Return [x, y] of the center of cell containing provided text 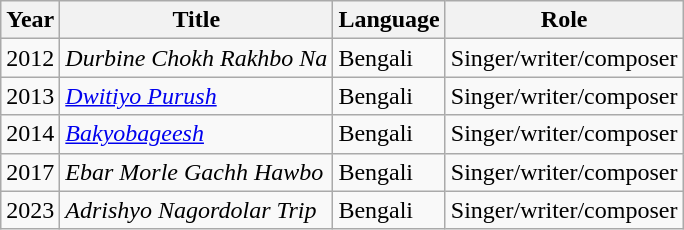
Durbine Chokh Rakhbo Na [196, 58]
Role [564, 20]
2017 [30, 172]
Ebar Morle Gachh Hawbo [196, 172]
Dwitiyo Purush [196, 96]
2023 [30, 210]
Title [196, 20]
Adrishyo Nagordolar Trip [196, 210]
Language [389, 20]
Year [30, 20]
2014 [30, 134]
2012 [30, 58]
2013 [30, 96]
Bakyobageesh [196, 134]
